Identify which cell holds the provided text, then report its [x, y] central coordinate. 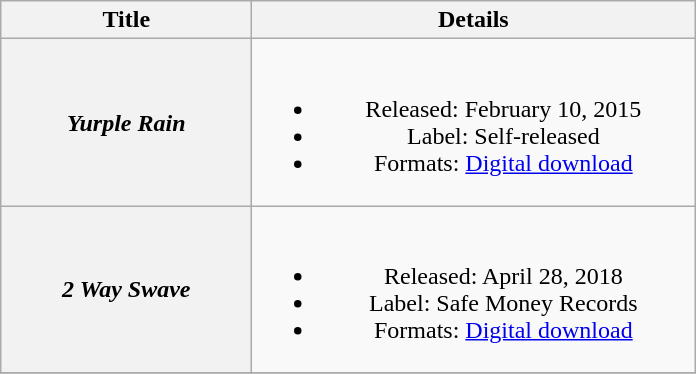
2 Way Swave [126, 290]
Title [126, 20]
Released: April 28, 2018Label: Safe Money RecordsFormats: Digital download [474, 290]
Released: February 10, 2015Label: Self-releasedFormats: Digital download [474, 122]
Details [474, 20]
Yurple Rain [126, 122]
